Detect which cell encompasses the target text, then output its (x, y) center coordinate. 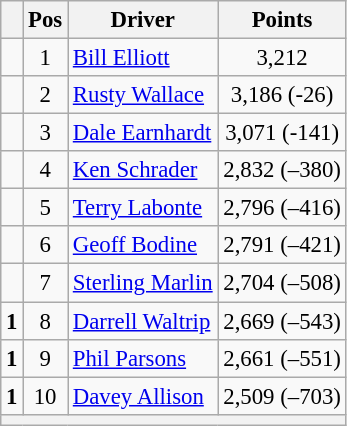
Pos (46, 20)
2,791 (–421) (282, 245)
Phil Parsons (143, 358)
3,186 (-26) (282, 95)
3,071 (-141) (282, 133)
Sterling Marlin (143, 283)
Bill Elliott (143, 58)
3,212 (282, 58)
2,669 (–543) (282, 321)
5 (46, 208)
4 (46, 170)
9 (46, 358)
Driver (143, 20)
2,509 (–703) (282, 396)
Davey Allison (143, 396)
2,832 (–380) (282, 170)
Terry Labonte (143, 208)
Rusty Wallace (143, 95)
3 (46, 133)
8 (46, 321)
6 (46, 245)
Points (282, 20)
2,704 (–508) (282, 283)
Darrell Waltrip (143, 321)
2,661 (–551) (282, 358)
7 (46, 283)
2,796 (–416) (282, 208)
Geoff Bodine (143, 245)
10 (46, 396)
Ken Schrader (143, 170)
2 (46, 95)
Dale Earnhardt (143, 133)
